Output the (X, Y) coordinate of the center of the cell containing the given text.  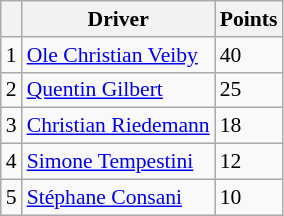
2 (12, 90)
40 (249, 55)
Quentin Gilbert (118, 90)
5 (12, 197)
Points (249, 19)
10 (249, 197)
1 (12, 55)
Simone Tempestini (118, 162)
Christian Riedemann (118, 126)
3 (12, 126)
4 (12, 162)
12 (249, 162)
Driver (118, 19)
Stéphane Consani (118, 197)
25 (249, 90)
Ole Christian Veiby (118, 55)
18 (249, 126)
